Determine the (X, Y) coordinate at the center of the cell enclosing the given text.  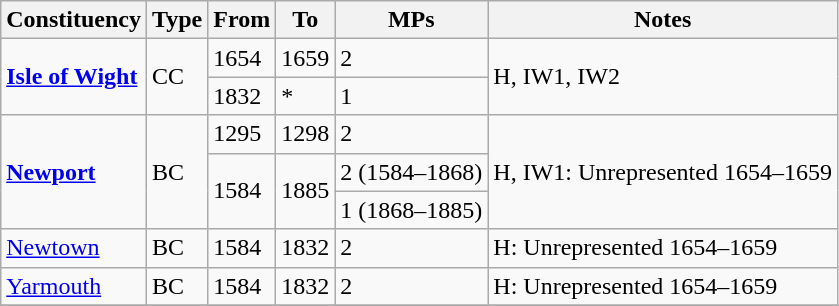
MPs (412, 20)
Type (176, 20)
Newtown (74, 248)
1659 (306, 58)
1885 (306, 191)
1298 (306, 134)
H, IW1: Unrepresented 1654–1659 (663, 172)
Constituency (74, 20)
To (306, 20)
1 (412, 96)
Newport (74, 172)
Yarmouth (74, 286)
H, IW1, IW2 (663, 77)
From (242, 20)
CC (176, 77)
1295 (242, 134)
Isle of Wight (74, 77)
1654 (242, 58)
2 (1584–1868) (412, 172)
Notes (663, 20)
* (306, 96)
1 (1868–1885) (412, 210)
